Provide the (X, Y) coordinate of the cell's center where the given text is located.  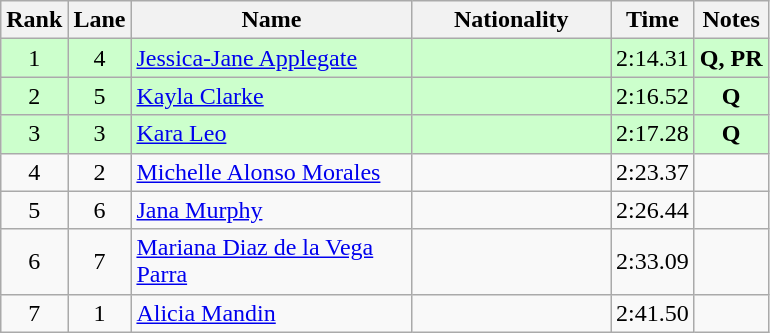
Q, PR (731, 58)
2:33.09 (653, 262)
Kayla Clarke (272, 96)
Jessica-Jane Applegate (272, 58)
Time (653, 20)
Rank (34, 20)
2:16.52 (653, 96)
2:23.37 (653, 172)
Lane (100, 20)
Alicia Mandin (272, 313)
Jana Murphy (272, 210)
Nationality (512, 20)
Kara Leo (272, 134)
2:26.44 (653, 210)
2:14.31 (653, 58)
2:17.28 (653, 134)
2:41.50 (653, 313)
Notes (731, 20)
Name (272, 20)
Mariana Diaz de la Vega Parra (272, 262)
Michelle Alonso Morales (272, 172)
